Return the (X, Y) coordinate for the center point of the cell that contains the specified text.  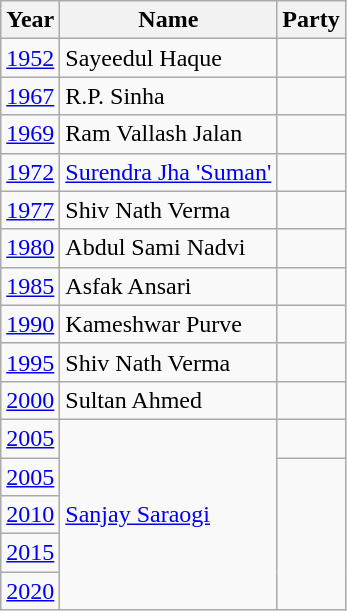
1995 (30, 362)
Kameshwar Purve (168, 324)
Ram Vallash Jalan (168, 134)
Sultan Ahmed (168, 400)
1990 (30, 324)
1980 (30, 248)
Sanjay Saraogi (168, 514)
Year (30, 20)
2020 (30, 591)
R.P. Sinha (168, 96)
Party (311, 20)
1967 (30, 96)
1985 (30, 286)
Abdul Sami Nadvi (168, 248)
2015 (30, 553)
2010 (30, 515)
1952 (30, 58)
1969 (30, 134)
1977 (30, 210)
1972 (30, 172)
Sayeedul Haque (168, 58)
2000 (30, 400)
Name (168, 20)
Surendra Jha 'Suman' (168, 172)
Asfak Ansari (168, 286)
